Pinpoint the cell where the given text exists, returning its [x, y] midpoint coordinate. 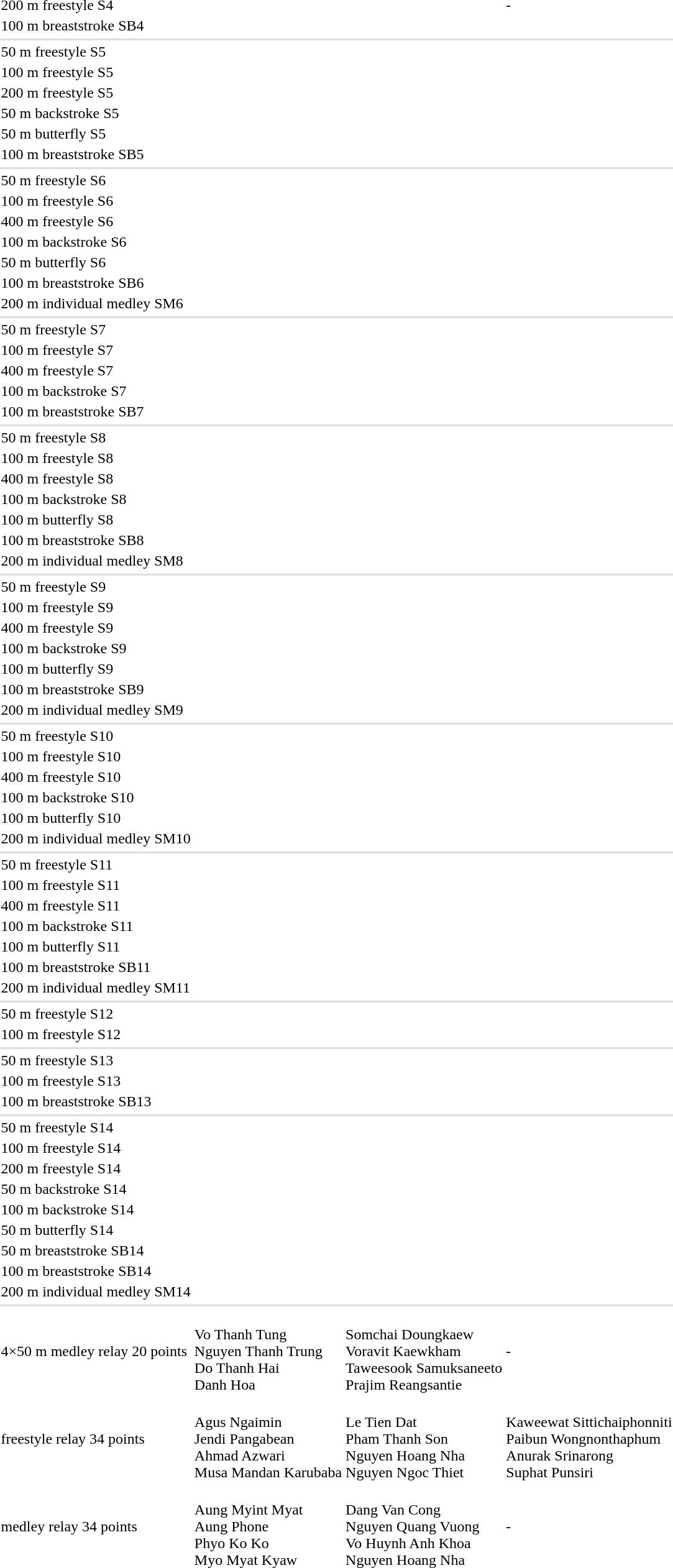
200 m individual medley SM11 [96, 988]
100 m breaststroke SB9 [96, 689]
100 m butterfly S10 [96, 818]
200 m individual medley SM8 [96, 561]
50 m backstroke S5 [96, 113]
100 m breaststroke SB7 [96, 411]
100 m freestyle S14 [96, 1148]
50 m butterfly S6 [96, 262]
400 m freestyle S6 [96, 221]
100 m freestyle S7 [96, 350]
200 m individual medley SM10 [96, 838]
100 m butterfly S8 [96, 520]
100 m breaststroke SB11 [96, 967]
Somchai DoungkaewVoravit KaewkhamTaweesook SamuksaneetoPrajim Reangsantie [424, 1351]
100 m butterfly S9 [96, 669]
50 m breaststroke SB14 [96, 1250]
200 m freestyle S5 [96, 93]
50 m freestyle S9 [96, 587]
100 m breaststroke SB4 [96, 25]
50 m freestyle S13 [96, 1060]
400 m freestyle S11 [96, 905]
100 m backstroke S14 [96, 1209]
100 m freestyle S12 [96, 1034]
400 m freestyle S9 [96, 628]
100 m breaststroke SB14 [96, 1271]
- [589, 1351]
50 m freestyle S10 [96, 736]
50 m freestyle S12 [96, 1014]
50 m freestyle S7 [96, 329]
400 m freestyle S7 [96, 370]
200 m individual medley SM14 [96, 1291]
50 m freestyle S14 [96, 1127]
100 m freestyle S11 [96, 885]
50 m freestyle S6 [96, 180]
100 m backstroke S10 [96, 797]
50 m freestyle S8 [96, 438]
Vo Thanh TungNguyen Thanh TrungDo Thanh HaiDanh Hoa [268, 1351]
100 m freestyle S5 [96, 72]
200 m freestyle S14 [96, 1168]
Kaweewat SittichaiphonnitiPaibun WongnonthaphumAnurak SrinarongSuphat Punsiri [589, 1439]
400 m freestyle S10 [96, 777]
100 m backstroke S11 [96, 926]
freestyle relay 34 points [96, 1439]
400 m freestyle S8 [96, 479]
4×50 m medley relay 20 points [96, 1351]
50 m freestyle S5 [96, 52]
100 m backstroke S7 [96, 391]
100 m freestyle S13 [96, 1081]
50 m butterfly S5 [96, 134]
50 m butterfly S14 [96, 1230]
100 m freestyle S10 [96, 756]
200 m individual medley SM6 [96, 303]
100 m freestyle S6 [96, 201]
100 m backstroke S6 [96, 242]
50 m freestyle S11 [96, 864]
100 m backstroke S9 [96, 648]
100 m freestyle S8 [96, 458]
100 m backstroke S8 [96, 499]
100 m freestyle S9 [96, 607]
100 m breaststroke SB6 [96, 283]
200 m individual medley SM9 [96, 710]
100 m breaststroke SB5 [96, 154]
100 m butterfly S11 [96, 947]
100 m breaststroke SB8 [96, 540]
Agus NgaiminJendi PangabeanAhmad AzwariMusa Mandan Karubaba [268, 1439]
50 m backstroke S14 [96, 1189]
Le Tien DatPham Thanh SonNguyen Hoang NhaNguyen Ngoc Thiet [424, 1439]
100 m breaststroke SB13 [96, 1101]
